Extract the [X, Y] coordinate from the center of the cell holding the provided text.  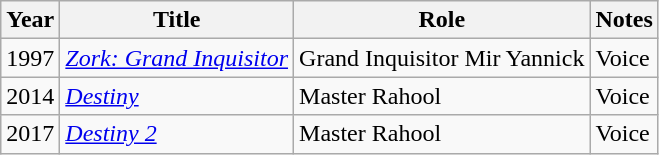
2014 [30, 96]
Title [177, 20]
2017 [30, 134]
Role [442, 20]
Destiny 2 [177, 134]
Grand Inquisitor Mir Yannick [442, 58]
1997 [30, 58]
Destiny [177, 96]
Notes [624, 20]
Zork: Grand Inquisitor [177, 58]
Year [30, 20]
